Capture the cell that displays the provided text and extract its (x, y) central coordinate. 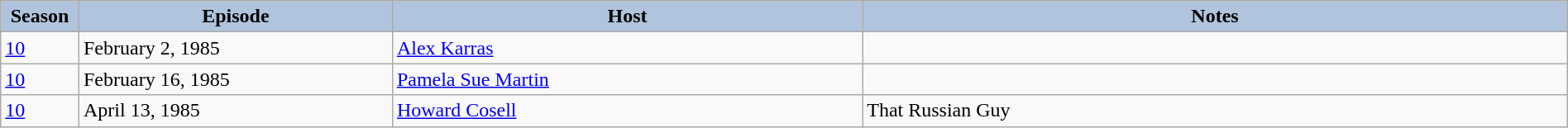
April 13, 1985 (235, 111)
February 2, 1985 (235, 48)
Notes (1216, 17)
Pamela Sue Martin (627, 79)
Episode (235, 17)
That Russian Guy (1216, 111)
Host (627, 17)
Howard Cosell (627, 111)
Season (40, 17)
Alex Karras (627, 48)
February 16, 1985 (235, 79)
